Extract the (X, Y) coordinate from the center of the cell holding the provided text.  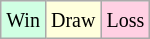
Loss (126, 20)
Win (24, 20)
Draw (72, 20)
